Pinpoint the cell where the given text exists, returning its [x, y] midpoint coordinate. 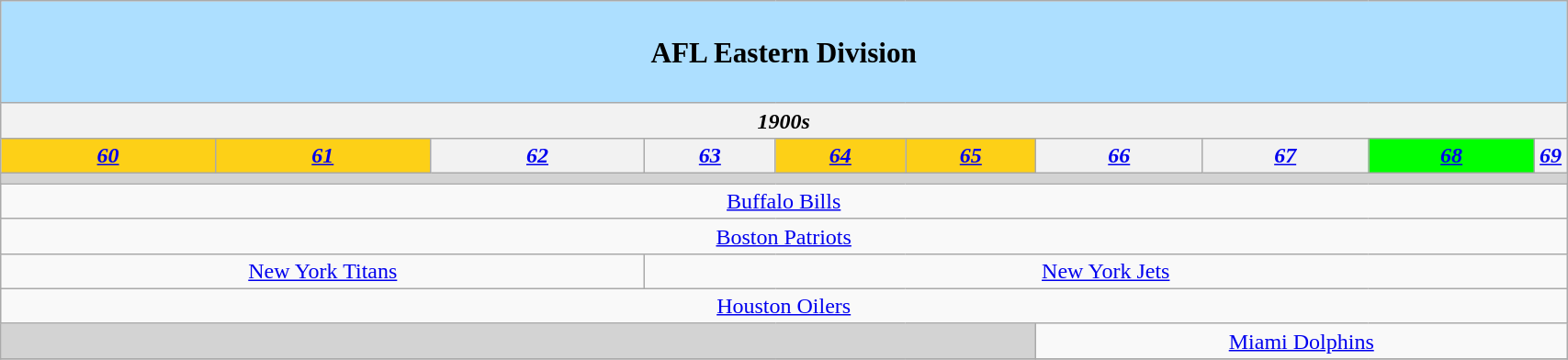
61 [322, 155]
1900s [784, 120]
62 [537, 155]
66 [1119, 155]
64 [840, 155]
Buffalo Bills [784, 201]
69 [1551, 155]
New York Jets [1106, 271]
New York Titans [323, 271]
Boston Patriots [784, 236]
60 [108, 155]
67 [1286, 155]
65 [971, 155]
AFL Eastern Division [784, 51]
Houston Oilers [784, 306]
63 [710, 155]
Miami Dolphins [1302, 341]
68 [1451, 155]
